From the cell containing the given text, extract its center point as (x, y) coordinate. 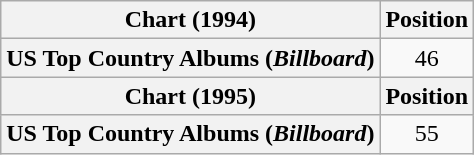
Chart (1994) (190, 20)
55 (427, 134)
46 (427, 58)
Chart (1995) (190, 96)
